Locate the cell with the specified text and output its [x, y] center coordinate. 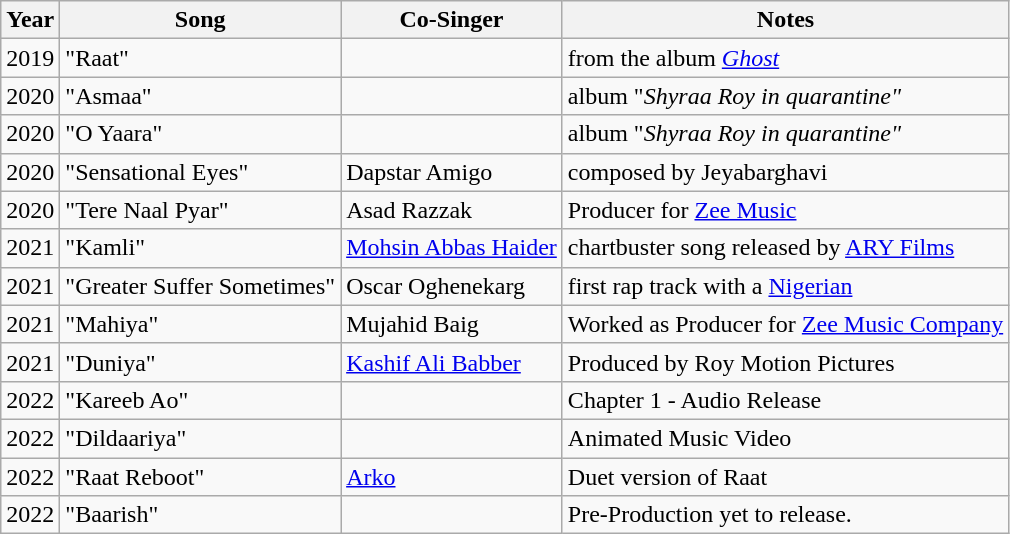
Arko [452, 477]
Mujahid Baig [452, 324]
"Kareeb Ao" [200, 400]
chartbuster song released by ARY Films [785, 248]
Produced by Roy Motion Pictures [785, 362]
"Dildaariya" [200, 438]
Oscar Oghenekarg [452, 286]
first rap track with a Nigerian [785, 286]
Notes [785, 20]
"Mahiya" [200, 324]
Chapter 1 - Audio Release [785, 400]
"Sensational Eyes" [200, 172]
Kashif Ali Babber [452, 362]
"Greater Suffer Sometimes" [200, 286]
Co-Singer [452, 20]
"Raat Reboot" [200, 477]
"Tere Naal Pyar" [200, 210]
"Duniya" [200, 362]
"O Yaara" [200, 134]
"Kamli" [200, 248]
Duet version of Raat [785, 477]
Dapstar Amigo [452, 172]
Asad Razzak [452, 210]
Song [200, 20]
2019 [30, 58]
Pre-Production yet to release. [785, 515]
composed by Jeyabarghavi [785, 172]
Animated Music Video [785, 438]
Year [30, 20]
from the album Ghost [785, 58]
"Asmaa" [200, 96]
"Raat" [200, 58]
Producer for Zee Music [785, 210]
"Baarish" [200, 515]
Worked as Producer for Zee Music Company [785, 324]
Mohsin Abbas Haider [452, 248]
